Extract the [X, Y] coordinate from the center of the cell holding the provided text.  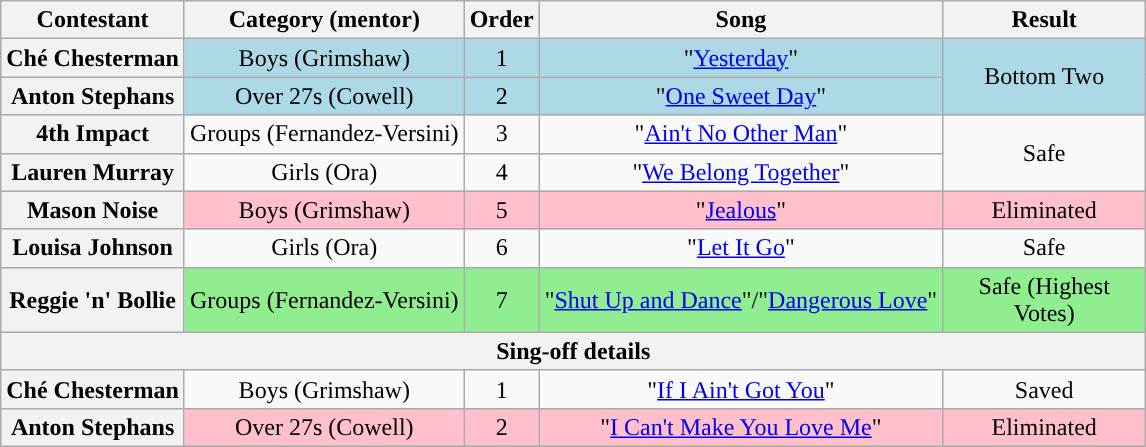
4 [502, 172]
Contestant [93, 20]
Louisa Johnson [93, 248]
7 [502, 300]
"Shut Up and Dance"/"Dangerous Love" [741, 300]
Result [1044, 20]
Saved [1044, 389]
4th Impact [93, 134]
"We Belong Together" [741, 172]
"Ain't No Other Man" [741, 134]
Order [502, 20]
Category (mentor) [324, 20]
"One Sweet Day" [741, 96]
"Let It Go" [741, 248]
"I Can't Make You Love Me" [741, 427]
Sing-off details [574, 351]
Safe (Highest Votes) [1044, 300]
Mason Noise [93, 210]
Reggie 'n' Bollie [93, 300]
"Yesterday" [741, 58]
Bottom Two [1044, 77]
"Jealous" [741, 210]
5 [502, 210]
Song [741, 20]
3 [502, 134]
6 [502, 248]
Lauren Murray [93, 172]
"If I Ain't Got You" [741, 389]
